Search for the cell housing the specified text and yield its [X, Y] center coordinate. 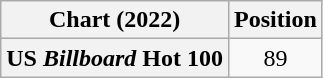
Position [276, 20]
89 [276, 58]
Chart (2022) [115, 20]
US Billboard Hot 100 [115, 58]
